Capture the cell that displays the provided text and extract its [x, y] central coordinate. 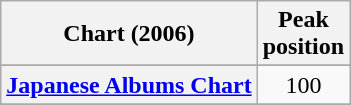
Japanese Albums Chart [129, 85]
Chart (2006) [129, 34]
Peakposition [303, 34]
100 [303, 85]
